Locate the cell with the specified text and output its [x, y] center coordinate. 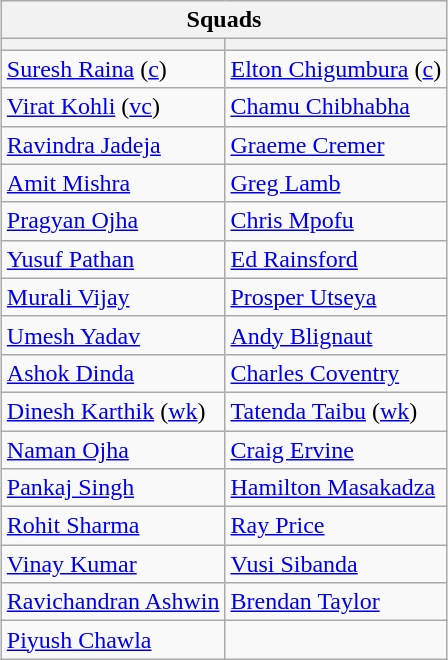
Pankaj Singh [113, 488]
Ashok Dinda [113, 373]
Craig Ervine [336, 449]
Naman Ojha [113, 449]
Prosper Utseya [336, 297]
Elton Chigumbura (c) [336, 69]
Dinesh Karthik (wk) [113, 411]
Rohit Sharma [113, 526]
Brendan Taylor [336, 602]
Pragyan Ojha [113, 221]
Greg Lamb [336, 183]
Virat Kohli (vc) [113, 107]
Andy Blignaut [336, 335]
Chamu Chibhabha [336, 107]
Murali Vijay [113, 297]
Ed Rainsford [336, 259]
Piyush Chawla [113, 640]
Vusi Sibanda [336, 564]
Yusuf Pathan [113, 259]
Ravichandran Ashwin [113, 602]
Graeme Cremer [336, 145]
Hamilton Masakadza [336, 488]
Charles Coventry [336, 373]
Umesh Yadav [113, 335]
Ravindra Jadeja [113, 145]
Vinay Kumar [113, 564]
Amit Mishra [113, 183]
Squads [224, 20]
Ray Price [336, 526]
Chris Mpofu [336, 221]
Tatenda Taibu (wk) [336, 411]
Suresh Raina (c) [113, 69]
